Find where the given text appears and provide that cell's center as (x, y) coordinate. 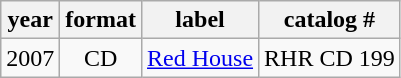
catalog # (330, 20)
2007 (30, 58)
CD (101, 58)
Red House (200, 58)
year (30, 20)
RHR CD 199 (330, 58)
format (101, 20)
label (200, 20)
